Pinpoint the cell where the given text exists, returning its (X, Y) midpoint coordinate. 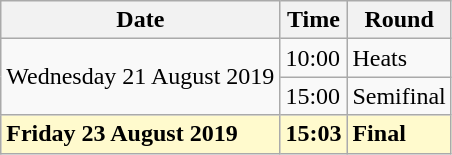
Time (314, 20)
10:00 (314, 58)
Heats (399, 58)
Date (140, 20)
15:03 (314, 134)
Wednesday 21 August 2019 (140, 77)
15:00 (314, 96)
Friday 23 August 2019 (140, 134)
Final (399, 134)
Semifinal (399, 96)
Round (399, 20)
